Return the [x, y] coordinate for the center point of the cell that contains the specified text.  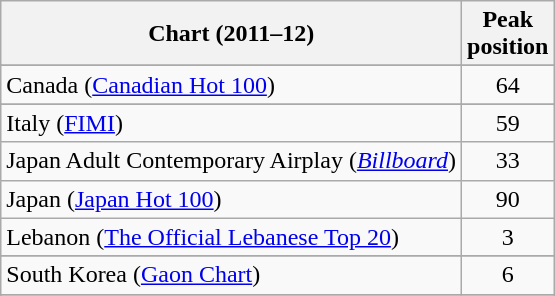
64 [508, 85]
59 [508, 123]
Canada (Canadian Hot 100) [232, 85]
3 [508, 237]
Italy (FIMI) [232, 123]
Peakposition [508, 34]
Chart (2011–12) [232, 34]
33 [508, 161]
South Korea (Gaon Chart) [232, 275]
Lebanon (The Official Lebanese Top 20) [232, 237]
Japan Adult Contemporary Airplay (Billboard) [232, 161]
Japan (Japan Hot 100) [232, 199]
90 [508, 199]
6 [508, 275]
